Extract the (X, Y) coordinate from the center of the cell holding the provided text.  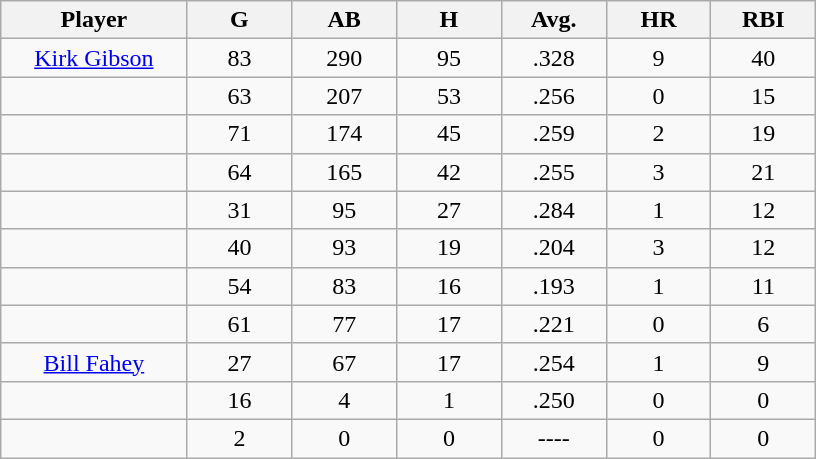
93 (344, 248)
21 (764, 172)
15 (764, 96)
207 (344, 96)
45 (450, 134)
.204 (554, 248)
11 (764, 286)
42 (450, 172)
77 (344, 324)
.284 (554, 210)
G (240, 20)
AB (344, 20)
---- (554, 438)
67 (344, 362)
63 (240, 96)
.259 (554, 134)
.256 (554, 96)
Avg. (554, 20)
RBI (764, 20)
.193 (554, 286)
165 (344, 172)
.221 (554, 324)
54 (240, 286)
.250 (554, 400)
61 (240, 324)
64 (240, 172)
71 (240, 134)
174 (344, 134)
6 (764, 324)
.255 (554, 172)
.328 (554, 58)
Kirk Gibson (94, 58)
.254 (554, 362)
HR (658, 20)
Bill Fahey (94, 362)
H (450, 20)
31 (240, 210)
Player (94, 20)
4 (344, 400)
290 (344, 58)
53 (450, 96)
